Extract the [X, Y] coordinate from the center of the cell holding the provided text.  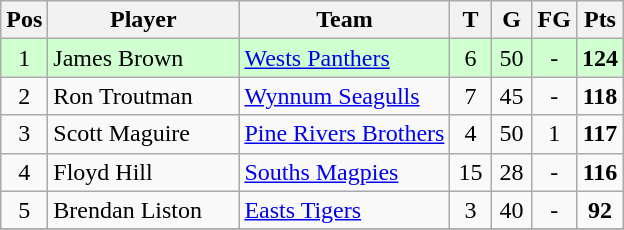
40 [512, 210]
116 [600, 172]
T [470, 20]
124 [600, 58]
Pts [600, 20]
117 [600, 134]
Souths Magpies [344, 172]
Player [144, 20]
Pine Rivers Brothers [344, 134]
2 [24, 96]
45 [512, 96]
Wynnum Seagulls [344, 96]
Ron Troutman [144, 96]
15 [470, 172]
Team [344, 20]
Scott Maguire [144, 134]
Brendan Liston [144, 210]
28 [512, 172]
7 [470, 96]
G [512, 20]
6 [470, 58]
FG [554, 20]
118 [600, 96]
Pos [24, 20]
5 [24, 210]
Wests Panthers [344, 58]
92 [600, 210]
Floyd Hill [144, 172]
Easts Tigers [344, 210]
James Brown [144, 58]
